From the cell containing the given text, extract its center point as [X, Y] coordinate. 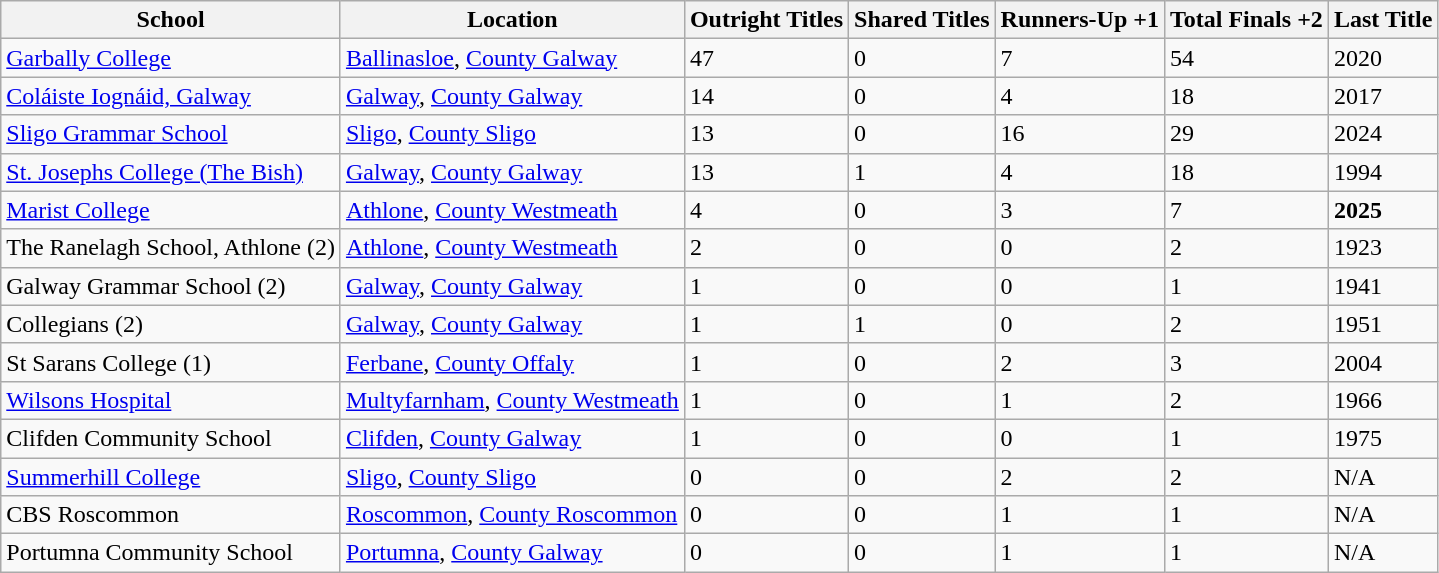
Portumna Community School [171, 553]
Coláiste Iognáid, Galway [171, 96]
29 [1246, 134]
2004 [1383, 362]
Sligo Grammar School [171, 134]
School [171, 20]
Location [512, 20]
Wilsons Hospital [171, 400]
Ballinasloe, County Galway [512, 58]
Runners-Up +1 [1080, 20]
Collegians (2) [171, 324]
1951 [1383, 324]
Portumna, County Galway [512, 553]
Summerhill College [171, 477]
Clifden Community School [171, 438]
St. Josephs College (The Bish) [171, 172]
Roscommon, County Roscommon [512, 515]
2020 [1383, 58]
St Sarans College (1) [171, 362]
1923 [1383, 248]
Galway Grammar School (2) [171, 286]
1994 [1383, 172]
1966 [1383, 400]
Shared Titles [922, 20]
Ferbane, County Offaly [512, 362]
Multyfarnham, County Westmeath [512, 400]
2025 [1383, 210]
1941 [1383, 286]
47 [766, 58]
1975 [1383, 438]
Last Title [1383, 20]
Total Finals +2 [1246, 20]
CBS Roscommon [171, 515]
2024 [1383, 134]
16 [1080, 134]
Clifden, County Galway [512, 438]
54 [1246, 58]
14 [766, 96]
2017 [1383, 96]
The Ranelagh School, Athlone (2) [171, 248]
Marist College [171, 210]
Outright Titles [766, 20]
Garbally College [171, 58]
